Extract the (X, Y) coordinate from the center of the cell holding the provided text.  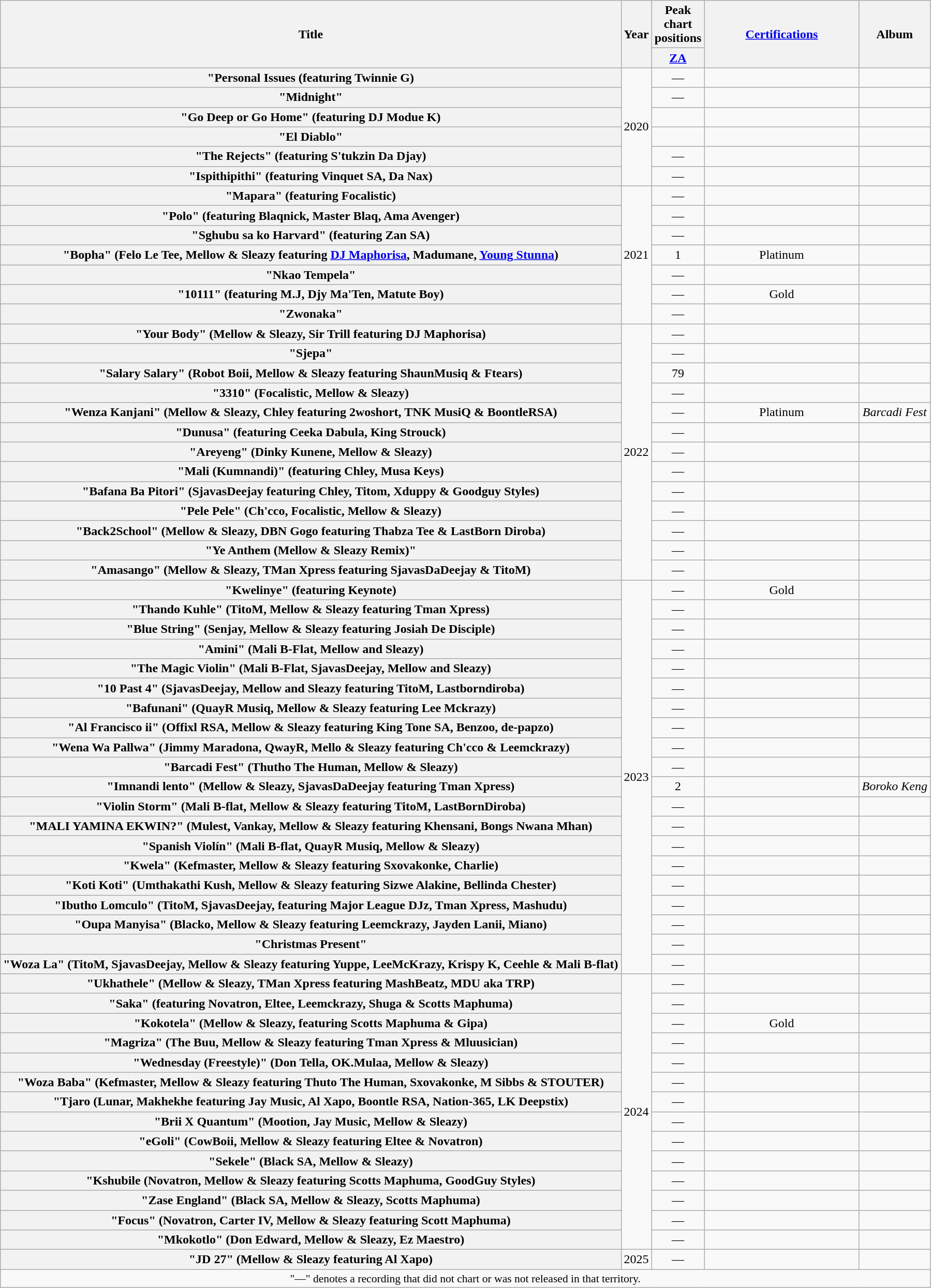
"Blue String" (Senjay, Mellow & Sleazy featuring Josiah De Disciple) (311, 629)
"Bopha" (Felo Le Tee, Mellow & Sleazy featuring DJ Maphorisa, Madumane, Young Stunna) (311, 255)
Year (637, 34)
"Al Francisco ii" (Offixl RSA, Mellow & Sleazy featuring King Tone SA, Benzoo, de-papzo) (311, 728)
"The Rejects" (featuring S'tukzin Da Djay) (311, 156)
"Zwonaka" (311, 314)
"Pele Pele" (Ch'cco, Focalistic, Mellow & Sleazy) (311, 511)
Title (311, 34)
"Wednesday (Freestyle)" (Don Tella, OK.Mulaa, Mellow & Sleazy) (311, 1062)
"Back2School" (Mellow & Sleazy, DBN Gogo featuring Thabza Tee & LastBorn Diroba) (311, 530)
"Woza La" (TitoM, SjavasDeejay, Mellow & Sleazy featuring Yuppe, LeeMcKrazy, Krispy K, Ceehle & Mali B-flat) (311, 964)
"Ispithipithi" (featuring Vinquet SA, Da Nax) (311, 176)
"3310" (Focalistic, Mellow & Sleazy) (311, 393)
2020 (637, 127)
Album (894, 34)
2 (678, 787)
"Ye Anthem (Mellow & Sleazy Remix)" (311, 550)
"Woza Baba" (Kefmaster, Mellow & Sleazy featuring Thuto The Human, Sxovakonke, M Sibbs & STOUTER) (311, 1082)
"Wena Wa Pallwa" (Jimmy Maradona, QwayR, Mello & Sleazy featuring Ch'cco & Leemckrazy) (311, 747)
"Spanish Violín" (Mali B-flat, QuayR Musiq, Mellow & Sleazy) (311, 846)
"Ibutho Lomculo" (TitoM, SjavasDeejay, featuring Major League DJz, Tman Xpress, Mashudu) (311, 905)
"Magriza" (The Buu, Mellow & Sleazy featuring Tman Xpress & Mluusician) (311, 1043)
"Mkokotlo" (Don Edward, Mellow & Sleazy, Ez Maestro) (311, 1240)
"Ukhathele" (Mellow & Sleazy, TMan Xpress featuring MashBeatz, MDU aka TRP) (311, 984)
Barcadi Fest (894, 412)
"10 Past 4" (SjavasDeejay, Mellow and Sleazy featuring TitoM, Lastborndiroba) (311, 688)
"Salary Salary" (Robot Boii, Mellow & Sleazy featuring ShaunMusiq & Ftears) (311, 373)
"Zase England" (Black SA, Mellow & Sleazy, Scotts Maphuma) (311, 1200)
Boroko Keng (894, 787)
"El Diablo" (311, 137)
"Tjaro (Lunar, Makhekhe featuring Jay Music, Al Xapo, Boontle RSA, Nation-365, LK Deepstix) (311, 1102)
"Kokotela" (Mellow & Sleazy, featuring Scotts Maphuma & Gipa) (311, 1023)
"Polo" (featuring Blaqnick, Master Blaq, Ama Avenger) (311, 215)
"Saka" (featuring Novatron, Eltee, Leemckrazy, Shuga & Scotts Maphuma) (311, 1003)
"Focus" (Novatron, Carter IV, Mellow & Sleazy featuring Scott Maphuma) (311, 1220)
"Your Body" (Mellow & Sleazy, Sir Trill featuring DJ Maphorisa) (311, 334)
79 (678, 373)
ZA (678, 58)
"Thando Kuhle" (TitoM, Mellow & Sleazy featuring Tman Xpress) (311, 610)
"Kwelinye" (featuring Keynote) (311, 589)
"Midnight" (311, 97)
"10111" (featuring M.J, Djy Ma'Ten, Matute Boy) (311, 294)
"Barcadi Fest" (Thutho The Human, Mellow & Sleazy) (311, 767)
"eGoli" (CowBoii, Mellow & Sleazy featuring Eltee & Novatron) (311, 1141)
"—" denotes a recording that did not chart or was not released in that territory. (466, 1279)
Peak chart positions (678, 24)
"Sjepa" (311, 353)
"Imnandi lento" (Mellow & Sleazy, SjavasDaDeejay featuring Tman Xpress) (311, 787)
"Mapara" (featuring Focalistic) (311, 196)
2022 (637, 452)
"Go Deep or Go Home" (featuring DJ Modue K) (311, 117)
2025 (637, 1260)
"Bafana Ba Pitori" (SjavasDeejay featuring Chley, Titom, Xduppy & Goodguy Styles) (311, 491)
"The Magic Violin" (Mali B-Flat, SjavasDeejay, Mellow and Sleazy) (311, 669)
"Mali (Kumnandi)" (featuring Chley, Musa Keys) (311, 471)
"Kshubile (Novatron, Mellow & Sleazy featuring Scotts Maphuma, GoodGuy Styles) (311, 1180)
"Christmas Present" (311, 944)
"Dunusa" (featuring Ceeka Dabula, King Strouck) (311, 432)
2021 (637, 255)
"Violin Storm" (Mali B-flat, Mellow & Sleazy featuring TitoM, LastBornDiroba) (311, 806)
"Amasango" (Mellow & Sleazy, TMan Xpress featuring SjavasDaDeejay & TitoM) (311, 570)
1 (678, 255)
"Sekele" (Black SA, Mellow & Sleazy) (311, 1161)
"Wenza Kanjani" (Mellow & Sleazy, Chley featuring 2woshort, TNK MusiQ & BoontleRSA) (311, 412)
"Sghubu sa ko Harvard" (featuring Zan SA) (311, 235)
"Bafunani" (QuayR Musiq, Mellow & Sleazy featuring Lee Mckrazy) (311, 708)
2023 (637, 776)
"MALI YAMINA EKWIN?" (Mulest, Vankay, Mellow & Sleazy featuring Khensani, Bongs Nwana Mhan) (311, 826)
2024 (637, 1112)
"Oupa Manyisa" (Blacko, Mellow & Sleazy featuring Leemckrazy, Jayden Lanii, Miano) (311, 925)
Certifications (781, 34)
"Brii X Quantum" (Mootion, Jay Music, Mellow & Sleazy) (311, 1121)
"Amini" (Mali B-Flat, Mellow and Sleazy) (311, 649)
"Koti Koti" (Umthakathi Kush, Mellow & Sleazy featuring Sizwe Alakine, Bellinda Chester) (311, 885)
"JD 27" (Mellow & Sleazy featuring Al Xapo) (311, 1260)
"Areyeng" (Dinky Kunene, Mellow & Sleazy) (311, 452)
"Kwela" (Kefmaster, Mellow & Sleazy featuring Sxovakonke, Charlie) (311, 865)
"Personal Issues (featuring Twinnie G) (311, 78)
"Nkao Tempela" (311, 275)
